Capture the cell that displays the provided text and extract its [x, y] central coordinate. 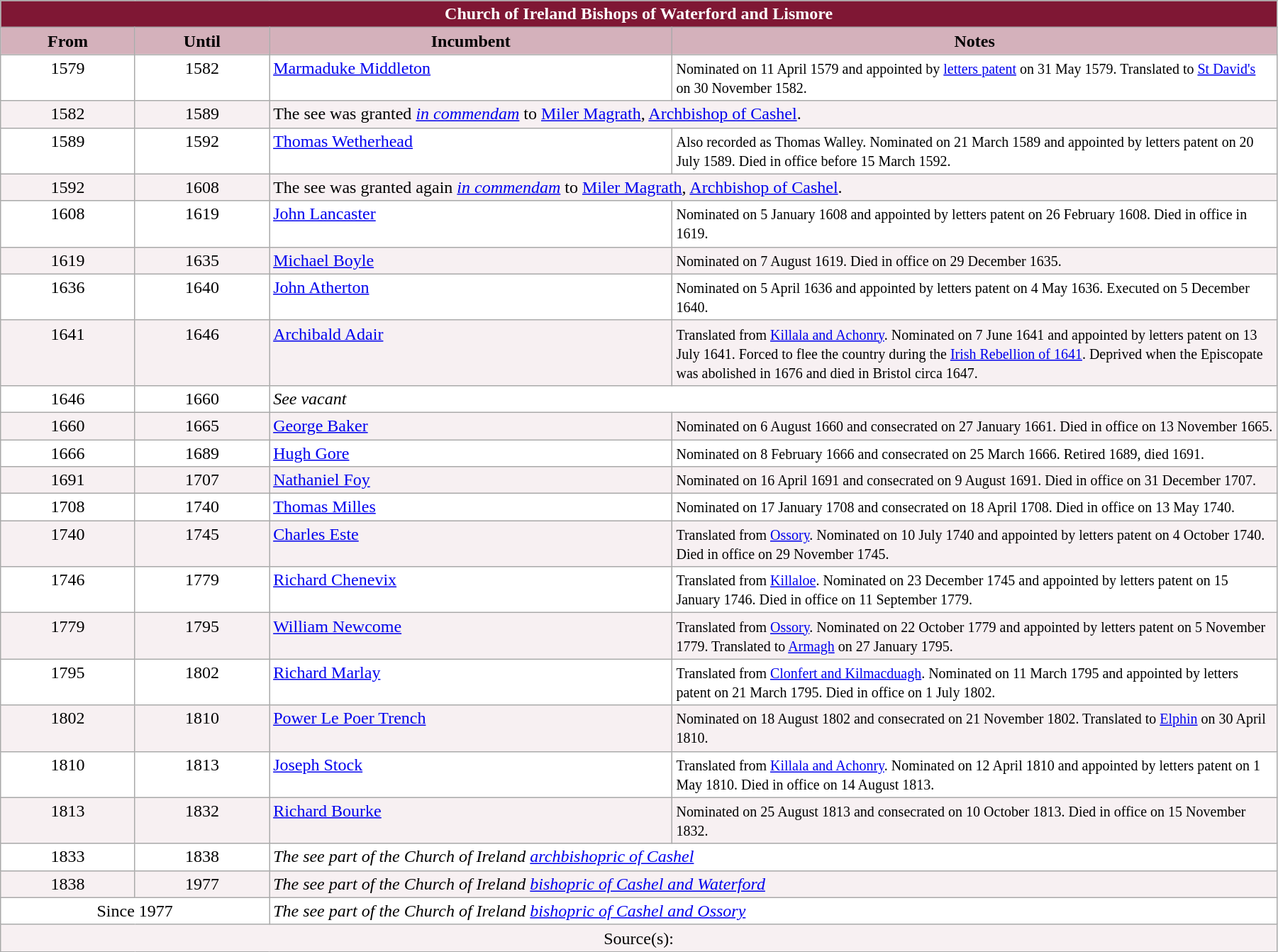
Charles Este [471, 543]
Nominated on 8 February 1666 and consecrated on 25 March 1666. Retired 1689, died 1691. [974, 453]
Nominated on 7 August 1619. Died in office on 29 December 1635. [974, 260]
1665 [201, 426]
1833 [68, 857]
1977 [201, 884]
1579 [68, 78]
1746 [68, 590]
Joseph Stock [471, 775]
John Atherton [471, 297]
John Lancaster [471, 224]
Hugh Gore [471, 453]
Incumbent [471, 41]
Source(s): [639, 938]
Notes [974, 41]
1691 [68, 480]
Until [201, 41]
Nominated on 18 August 1802 and consecrated on 21 November 1802. Translated to Elphin on 30 April 1810. [974, 728]
Michael Boyle [471, 260]
Richard Chenevix [471, 590]
From [68, 41]
1745 [201, 543]
Church of Ireland Bishops of Waterford and Lismore [639, 14]
Translated from Clonfert and Kilmacduagh. Nominated on 11 March 1795 and appointed by letters patent on 21 March 1795. Died in office on 1 July 1802. [974, 682]
Marmaduke Middleton [471, 78]
The see part of the Church of Ireland archbishopric of Cashel [773, 857]
1832 [201, 820]
Power Le Poer Trench [471, 728]
Since 1977 [135, 911]
Translated from Ossory. Nominated on 22 October 1779 and appointed by letters patent on 5 November 1779. Translated to Armagh on 27 January 1795. [974, 636]
The see was granted again in commendam to Miler Magrath, Archbishop of Cashel. [773, 187]
1708 [68, 507]
Nathaniel Foy [471, 480]
1636 [68, 297]
Translated from Killala and Achonry. Nominated on 12 April 1810 and appointed by letters patent on 1 May 1810. Died in office on 14 August 1813. [974, 775]
Thomas Milles [471, 507]
Archibald Adair [471, 353]
Nominated on 25 August 1813 and consecrated on 10 October 1813. Died in office on 15 November 1832. [974, 820]
1641 [68, 353]
1689 [201, 453]
1707 [201, 480]
Richard Bourke [471, 820]
The see was granted in commendam to Miler Magrath, Archbishop of Cashel. [773, 114]
1640 [201, 297]
Thomas Wetherhead [471, 150]
Nominated on 5 April 1636 and appointed by letters patent on 4 May 1636. Executed on 5 December 1640. [974, 297]
Also recorded as Thomas Walley. Nominated on 21 March 1589 and appointed by letters patent on 20 July 1589. Died in office before 15 March 1592. [974, 150]
Nominated on 17 January 1708 and consecrated on 18 April 1708. Died in office on 13 May 1740. [974, 507]
Translated from Killaloe. Nominated on 23 December 1745 and appointed by letters patent on 15 January 1746. Died in office on 11 September 1779. [974, 590]
1635 [201, 260]
The see part of the Church of Ireland bishopric of Cashel and Waterford [773, 884]
Nominated on 11 April 1579 and appointed by letters patent on 31 May 1579. Translated to St David's on 30 November 1582. [974, 78]
The see part of the Church of Ireland bishopric of Cashel and Ossory [773, 911]
See vacant [773, 399]
Nominated on 6 August 1660 and consecrated on 27 January 1661. Died in office on 13 November 1665. [974, 426]
Nominated on 5 January 1608 and appointed by letters patent on 26 February 1608. Died in office in 1619. [974, 224]
William Newcome [471, 636]
Translated from Ossory. Nominated on 10 July 1740 and appointed by letters patent on 4 October 1740. Died in office on 29 November 1745. [974, 543]
1666 [68, 453]
George Baker [471, 426]
Richard Marlay [471, 682]
Nominated on 16 April 1691 and consecrated on 9 August 1691. Died in office on 31 December 1707. [974, 480]
